Pinpoint the cell where the given text exists, returning its (X, Y) midpoint coordinate. 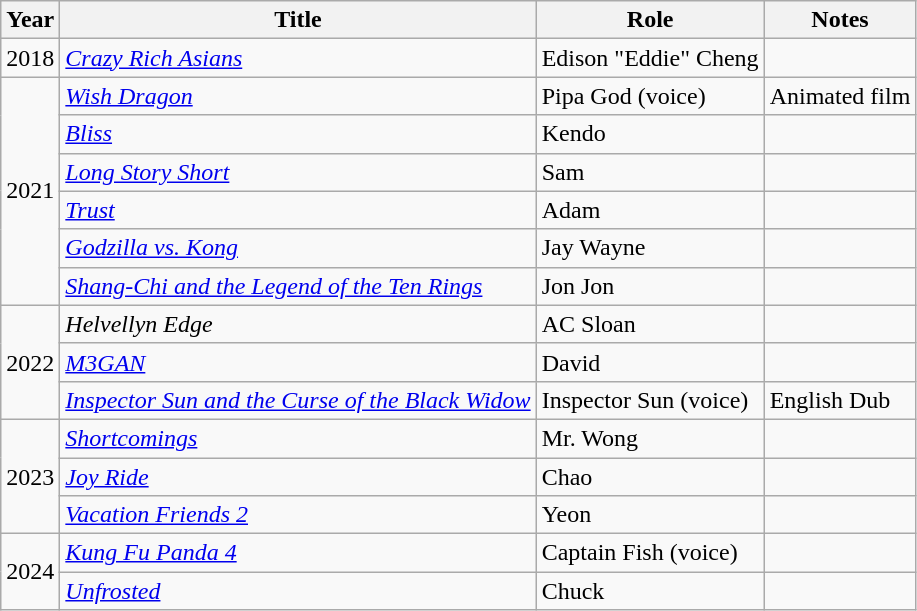
2023 (30, 476)
Godzilla vs. Kong (298, 248)
Bliss (298, 134)
Wish Dragon (298, 96)
Vacation Friends 2 (298, 515)
David (650, 362)
Trust (298, 210)
Shang-Chi and the Legend of the Ten Rings (298, 286)
Chao (650, 477)
Long Story Short (298, 172)
Adam (650, 210)
Jon Jon (650, 286)
2021 (30, 191)
Inspector Sun (voice) (650, 400)
Animated film (840, 96)
Role (650, 20)
Helvellyn Edge (298, 324)
Edison "Eddie" Cheng (650, 58)
Notes (840, 20)
Kendo (650, 134)
2024 (30, 572)
Sam (650, 172)
Kung Fu Panda 4 (298, 553)
M3GAN (298, 362)
Joy Ride (298, 477)
Unfrosted (298, 591)
Crazy Rich Asians (298, 58)
Yeon (650, 515)
2018 (30, 58)
Captain Fish (voice) (650, 553)
Shortcomings (298, 438)
Pipa God (voice) (650, 96)
Mr. Wong (650, 438)
AC Sloan (650, 324)
Year (30, 20)
Jay Wayne (650, 248)
Chuck (650, 591)
English Dub (840, 400)
Title (298, 20)
Inspector Sun and the Curse of the Black Widow (298, 400)
2022 (30, 362)
